Pinpoint the cell where the given text exists, returning its [x, y] midpoint coordinate. 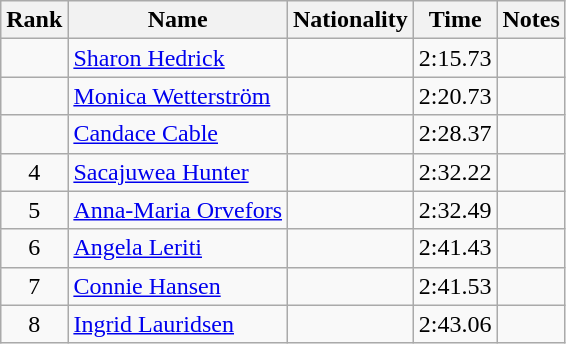
Anna-Maria Orvefors [178, 210]
Ingrid Lauridsen [178, 324]
Notes [531, 20]
2:28.37 [455, 134]
2:41.53 [455, 286]
8 [34, 324]
2:32.22 [455, 172]
6 [34, 248]
Candace Cable [178, 134]
5 [34, 210]
2:32.49 [455, 210]
Name [178, 20]
Rank [34, 20]
2:41.43 [455, 248]
Angela Leriti [178, 248]
Sacajuwea Hunter [178, 172]
2:15.73 [455, 58]
Connie Hansen [178, 286]
2:43.06 [455, 324]
2:20.73 [455, 96]
Time [455, 20]
4 [34, 172]
7 [34, 286]
Monica Wetterström [178, 96]
Nationality [351, 20]
Sharon Hedrick [178, 58]
